Pinpoint the cell where the given text exists, returning its [x, y] midpoint coordinate. 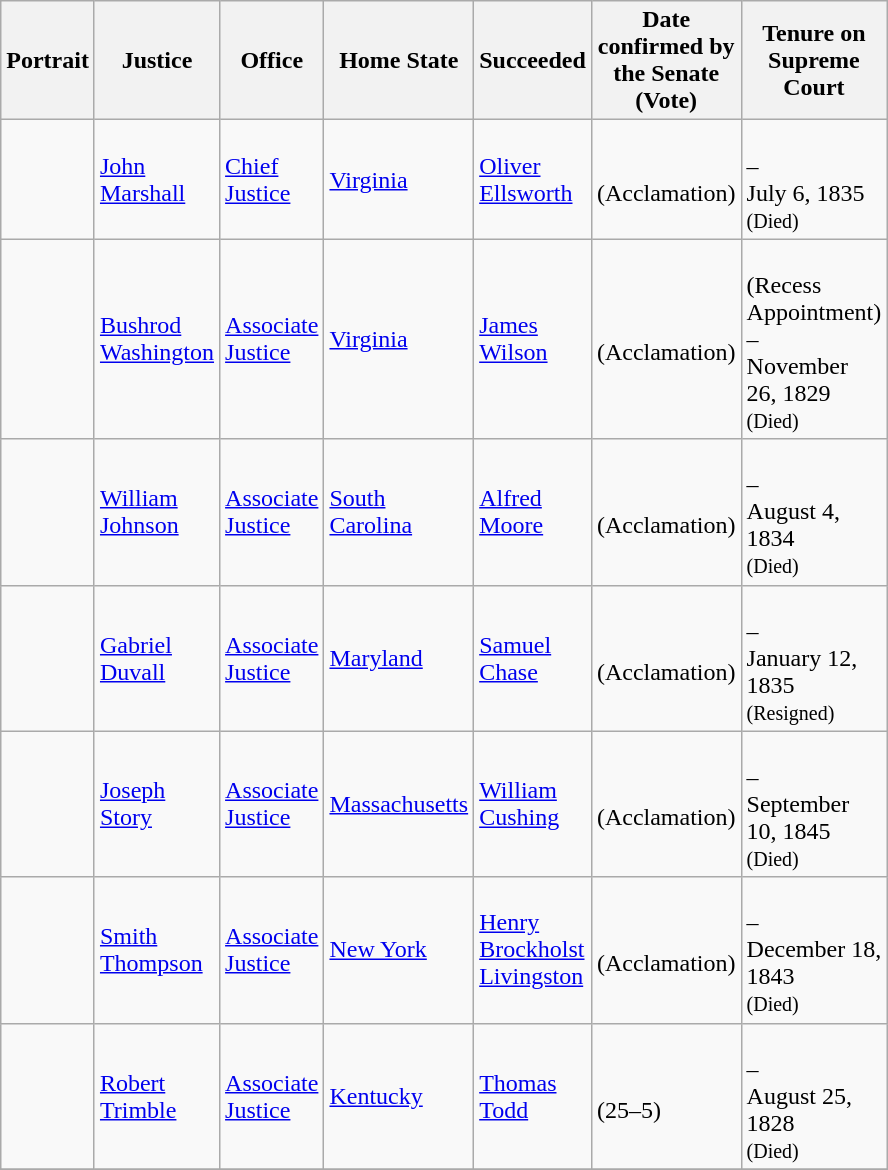
Smith Thompson [156, 950]
Tenure on Supreme Court [814, 60]
–September 10, 1845(Died) [814, 804]
Kentucky [399, 1096]
Date confirmed by the Senate(Vote) [666, 60]
William Cushing [533, 804]
Succeeded [533, 60]
–August 4, 1834(Died) [814, 512]
Joseph Story [156, 804]
Portrait [48, 60]
James Wilson [533, 339]
Samuel Chase [533, 658]
Home State [399, 60]
Justice [156, 60]
Office [272, 60]
Bushrod Washington [156, 339]
Maryland [399, 658]
Oliver Ellsworth [533, 180]
Alfred Moore [533, 512]
Robert Trimble [156, 1096]
Thomas Todd [533, 1096]
(Recess Appointment)–November 26, 1829(Died) [814, 339]
Henry Brockholst Livingston [533, 950]
South Carolina [399, 512]
William Johnson [156, 512]
–December 18, 1843(Died) [814, 950]
–January 12, 1835(Resigned) [814, 658]
–August 25, 1828(Died) [814, 1096]
John Marshall [156, 180]
New York [399, 950]
–July 6, 1835(Died) [814, 180]
Massachusetts [399, 804]
(25–5) [666, 1096]
Gabriel Duvall [156, 658]
Chief Justice [272, 180]
